Scan for the cell matching the given text and deliver its (x, y) coordinate at center. 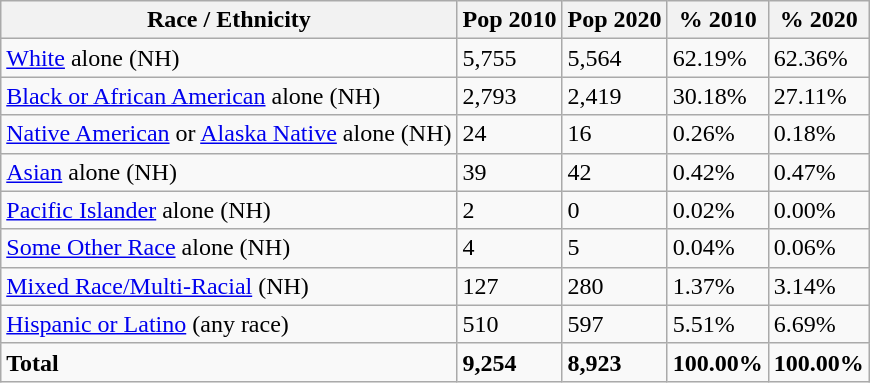
9,254 (510, 362)
5 (614, 248)
0.02% (718, 210)
White alone (NH) (229, 58)
1.37% (718, 286)
597 (614, 324)
127 (510, 286)
% 2010 (718, 20)
510 (510, 324)
Pop 2020 (614, 20)
0.18% (818, 134)
Race / Ethnicity (229, 20)
0 (614, 210)
Total (229, 362)
0.47% (818, 172)
3.14% (818, 286)
% 2020 (818, 20)
16 (614, 134)
42 (614, 172)
0.04% (718, 248)
Pacific Islander alone (NH) (229, 210)
0.26% (718, 134)
0.00% (818, 210)
Hispanic or Latino (any race) (229, 324)
62.19% (718, 58)
Mixed Race/Multi-Racial (NH) (229, 286)
6.69% (818, 324)
39 (510, 172)
Native American or Alaska Native alone (NH) (229, 134)
2,793 (510, 96)
Black or African American alone (NH) (229, 96)
280 (614, 286)
24 (510, 134)
5,564 (614, 58)
2 (510, 210)
30.18% (718, 96)
5.51% (718, 324)
0.42% (718, 172)
27.11% (818, 96)
Pop 2010 (510, 20)
5,755 (510, 58)
0.06% (818, 248)
Asian alone (NH) (229, 172)
62.36% (818, 58)
2,419 (614, 96)
8,923 (614, 362)
Some Other Race alone (NH) (229, 248)
4 (510, 248)
